Find where the given text appears and provide that cell's center as [X, Y] coordinate. 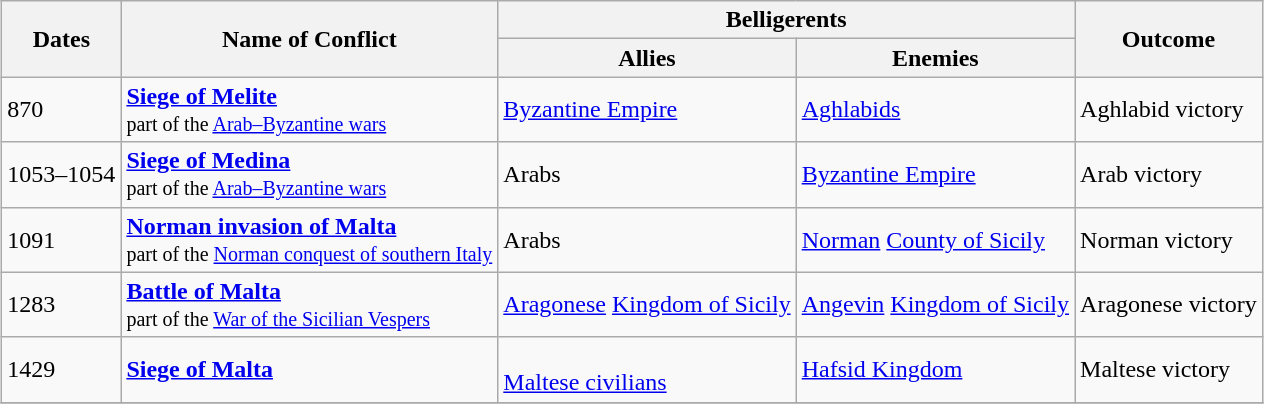
1283 [62, 304]
Hafsid Kingdom [935, 370]
Aghlabids [935, 110]
Aragonese Kingdom of Sicily [647, 304]
Allies [647, 58]
Aghlabid victory [1169, 110]
Norman invasion of Maltapart of the Norman conquest of southern Italy [310, 240]
Aragonese victory [1169, 304]
Siege of Melitepart of the Arab–Byzantine wars [310, 110]
Outcome [1169, 39]
1053–1054 [62, 174]
Arab victory [1169, 174]
Siege of Medinapart of the Arab–Byzantine wars [310, 174]
Dates [62, 39]
Norman victory [1169, 240]
870 [62, 110]
Siege of Malta [310, 370]
Norman County of Sicily [935, 240]
Belligerents [786, 20]
1429 [62, 370]
Angevin Kingdom of Sicily [935, 304]
Maltese civilians [647, 370]
Maltese victory [1169, 370]
Enemies [935, 58]
Name of Conflict [310, 39]
1091 [62, 240]
Battle of Maltapart of the War of the Sicilian Vespers [310, 304]
